Determine the [x, y] coordinate at the center of the cell enclosing the given text.  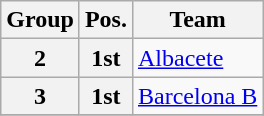
Albacete [197, 58]
Group [40, 20]
Pos. [106, 20]
3 [40, 96]
Team [197, 20]
2 [40, 58]
Barcelona B [197, 96]
